From the cell containing the given text, extract its center point as [X, Y] coordinate. 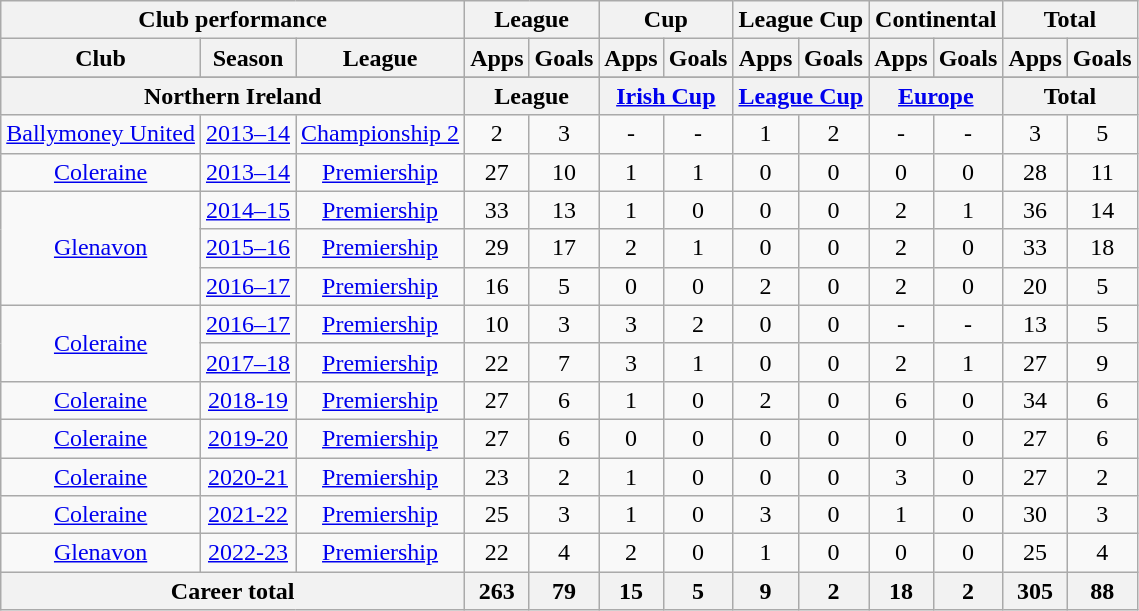
Club [101, 58]
2017–18 [248, 362]
2022-23 [248, 553]
Career total [233, 591]
Cup [666, 20]
2018-19 [248, 400]
15 [631, 591]
Continental [936, 20]
36 [1035, 210]
34 [1035, 400]
88 [1102, 591]
2015–16 [248, 248]
28 [1035, 172]
2020-21 [248, 477]
Irish Cup [666, 96]
11 [1102, 172]
29 [497, 248]
Club performance [233, 20]
14 [1102, 210]
Northern Ireland [233, 96]
23 [497, 477]
16 [497, 286]
2014–15 [248, 210]
20 [1035, 286]
Season [248, 58]
79 [564, 591]
2021-22 [248, 515]
17 [564, 248]
30 [1035, 515]
Europe [936, 96]
2019-20 [248, 438]
263 [497, 591]
7 [564, 362]
305 [1035, 591]
Championship 2 [380, 134]
Ballymoney United [101, 134]
